Detect which cell encompasses the target text, then output its [X, Y] center coordinate. 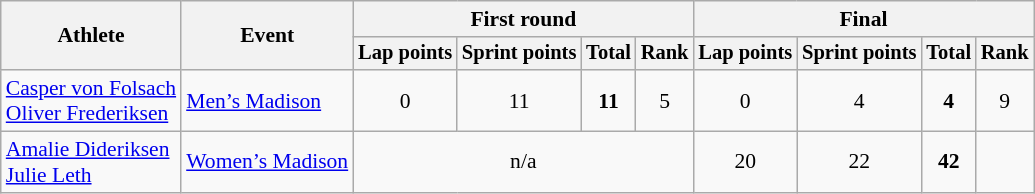
20 [745, 162]
Athlete [91, 36]
First round [523, 19]
22 [859, 162]
Event [267, 36]
9 [1005, 100]
Final [863, 19]
Women’s Madison [267, 162]
Men’s Madison [267, 100]
n/a [523, 162]
Amalie DideriksenJulie Leth [91, 162]
5 [665, 100]
Casper von FolsachOliver Frederiksen [91, 100]
42 [948, 162]
